Scan for the cell matching the given text and deliver its [x, y] coordinate at center. 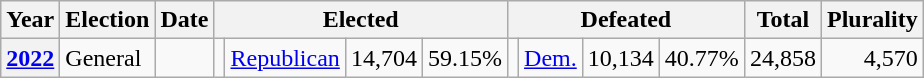
General [108, 58]
Year [30, 20]
Defeated [626, 20]
Total [782, 20]
24,858 [782, 58]
Republican [285, 58]
4,570 [872, 58]
Plurality [872, 20]
Dem. [551, 58]
Date [184, 20]
Election [108, 20]
Elected [361, 20]
40.77% [702, 58]
14,704 [384, 58]
10,134 [620, 58]
2022 [30, 58]
59.15% [464, 58]
